Find where the given text appears and provide that cell's center as (X, Y) coordinate. 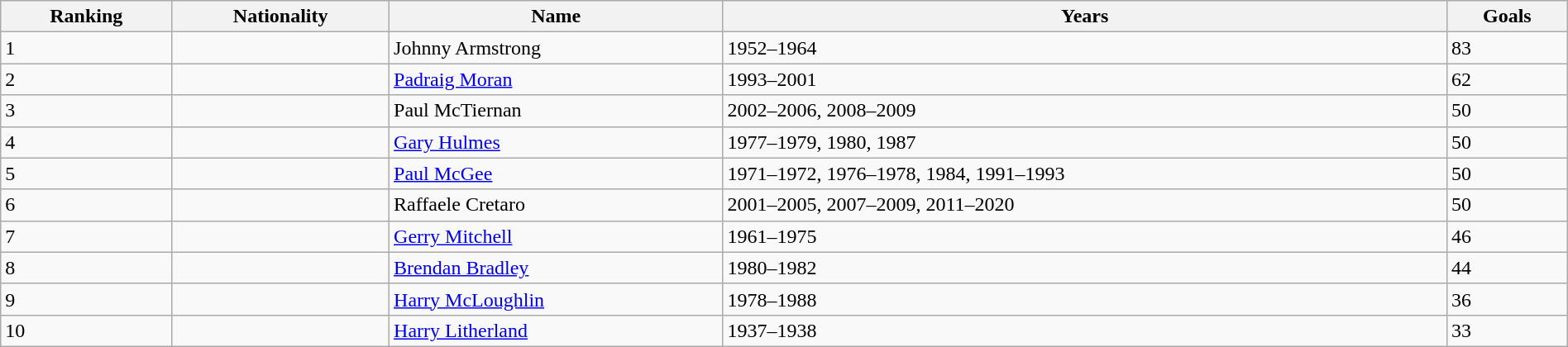
6 (86, 205)
1961–1975 (1085, 236)
2 (86, 79)
1977–1979, 1980, 1987 (1085, 142)
9 (86, 299)
Gary Hulmes (556, 142)
62 (1507, 79)
Padraig Moran (556, 79)
Gerry Mitchell (556, 236)
Raffaele Cretaro (556, 205)
1980–1982 (1085, 268)
Goals (1507, 17)
8 (86, 268)
1 (86, 48)
Paul McTiernan (556, 111)
1993–2001 (1085, 79)
7 (86, 236)
Years (1085, 17)
44 (1507, 268)
Paul McGee (556, 173)
10 (86, 330)
1978–1988 (1085, 299)
1952–1964 (1085, 48)
Ranking (86, 17)
1937–1938 (1085, 330)
3 (86, 111)
Nationality (281, 17)
33 (1507, 330)
Johnny Armstrong (556, 48)
36 (1507, 299)
5 (86, 173)
2002–2006, 2008–2009 (1085, 111)
83 (1507, 48)
2001–2005, 2007–2009, 2011–2020 (1085, 205)
Harry Litherland (556, 330)
Brendan Bradley (556, 268)
46 (1507, 236)
1971–1972, 1976–1978, 1984, 1991–1993 (1085, 173)
Harry McLoughlin (556, 299)
Name (556, 17)
4 (86, 142)
